Return [X, Y] of the center of cell containing provided text 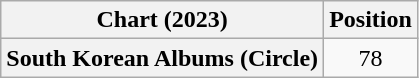
78 [371, 58]
South Korean Albums (Circle) [162, 58]
Position [371, 20]
Chart (2023) [162, 20]
